Return [x, y] of the center of cell containing provided text 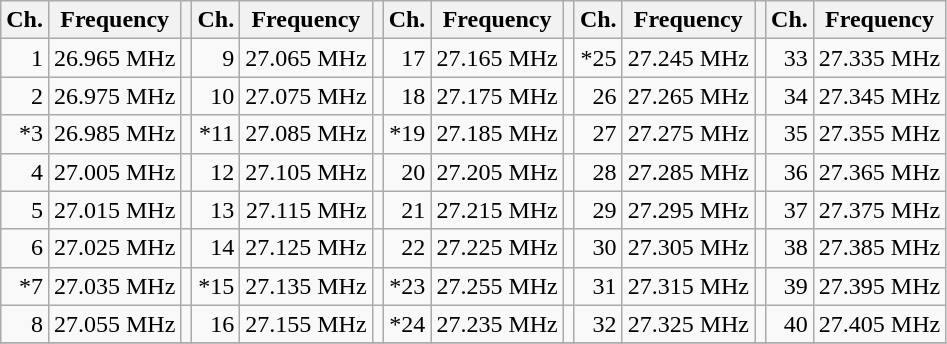
32 [598, 324]
27.155 MHz [306, 324]
18 [407, 96]
27.395 MHz [879, 286]
27.225 MHz [497, 248]
26.985 MHz [114, 134]
27.135 MHz [306, 286]
10 [216, 96]
27.345 MHz [879, 96]
27.015 MHz [114, 210]
5 [25, 210]
27.205 MHz [497, 172]
36 [790, 172]
27.305 MHz [688, 248]
16 [216, 324]
27.085 MHz [306, 134]
40 [790, 324]
27.275 MHz [688, 134]
2 [25, 96]
33 [790, 58]
30 [598, 248]
20 [407, 172]
38 [790, 248]
22 [407, 248]
8 [25, 324]
*15 [216, 286]
*25 [598, 58]
35 [790, 134]
28 [598, 172]
27.325 MHz [688, 324]
12 [216, 172]
1 [25, 58]
27.375 MHz [879, 210]
4 [25, 172]
27.255 MHz [497, 286]
39 [790, 286]
21 [407, 210]
27.355 MHz [879, 134]
27.315 MHz [688, 286]
27.265 MHz [688, 96]
27.165 MHz [497, 58]
*3 [25, 134]
14 [216, 248]
27.115 MHz [306, 210]
34 [790, 96]
27.055 MHz [114, 324]
27.365 MHz [879, 172]
9 [216, 58]
*24 [407, 324]
27.185 MHz [497, 134]
27.035 MHz [114, 286]
27.385 MHz [879, 248]
27.245 MHz [688, 58]
27 [598, 134]
27.105 MHz [306, 172]
26.975 MHz [114, 96]
17 [407, 58]
27.175 MHz [497, 96]
29 [598, 210]
13 [216, 210]
26.965 MHz [114, 58]
27.065 MHz [306, 58]
27.075 MHz [306, 96]
6 [25, 248]
27.125 MHz [306, 248]
27.215 MHz [497, 210]
27.025 MHz [114, 248]
27.235 MHz [497, 324]
27.295 MHz [688, 210]
37 [790, 210]
26 [598, 96]
27.005 MHz [114, 172]
27.405 MHz [879, 324]
*19 [407, 134]
27.335 MHz [879, 58]
27.285 MHz [688, 172]
*7 [25, 286]
*11 [216, 134]
31 [598, 286]
*23 [407, 286]
